From the cell containing the given text, extract its center point as [X, Y] coordinate. 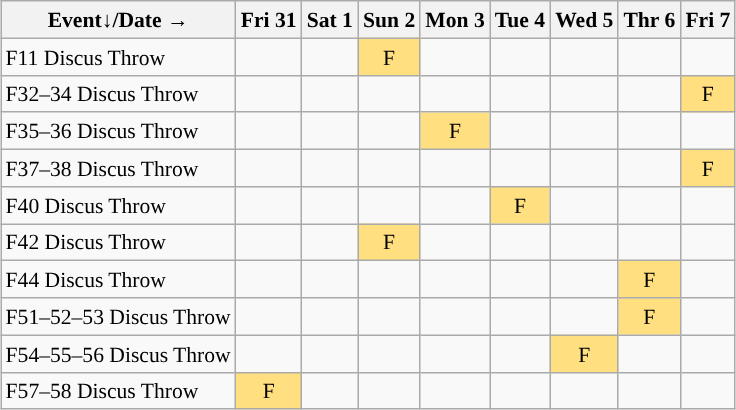
Sun 2 [389, 20]
F40 Discus Throw [118, 204]
Thr 6 [649, 20]
F42 Discus Throw [118, 242]
Event↓/Date → [118, 20]
F35–36 Discus Throw [118, 130]
Tue 4 [520, 20]
F32–34 Discus Throw [118, 94]
F51–52–53 Discus Throw [118, 316]
Sat 1 [330, 20]
Wed 5 [584, 20]
F37–38 Discus Throw [118, 168]
Fri 31 [269, 20]
F44 Discus Throw [118, 280]
F57–58 Discus Throw [118, 390]
Fri 7 [708, 20]
F11 Discus Throw [118, 56]
Mon 3 [454, 20]
F54–55–56 Discus Throw [118, 354]
